For the text-containing cell, return its midpoint in (X, Y) coordinate format. 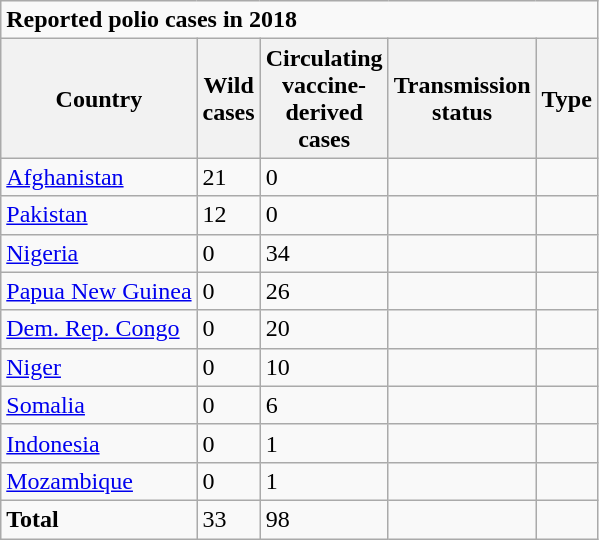
26 (324, 291)
Wildcases (228, 98)
10 (324, 367)
Pakistan (99, 215)
20 (324, 329)
Somalia (99, 405)
12 (228, 215)
Total (99, 519)
Niger (99, 367)
34 (324, 253)
Transmissionstatus (462, 98)
Reported polio cases in 2018 (300, 20)
Type (566, 98)
Mozambique (99, 481)
21 (228, 177)
Circulatingvaccine-derivedcases (324, 98)
6 (324, 405)
Country (99, 98)
Papua New Guinea (99, 291)
Dem. Rep. Congo (99, 329)
98 (324, 519)
33 (228, 519)
Afghanistan (99, 177)
Indonesia (99, 443)
Nigeria (99, 253)
